For the text-containing cell, return its midpoint in [X, Y] coordinate format. 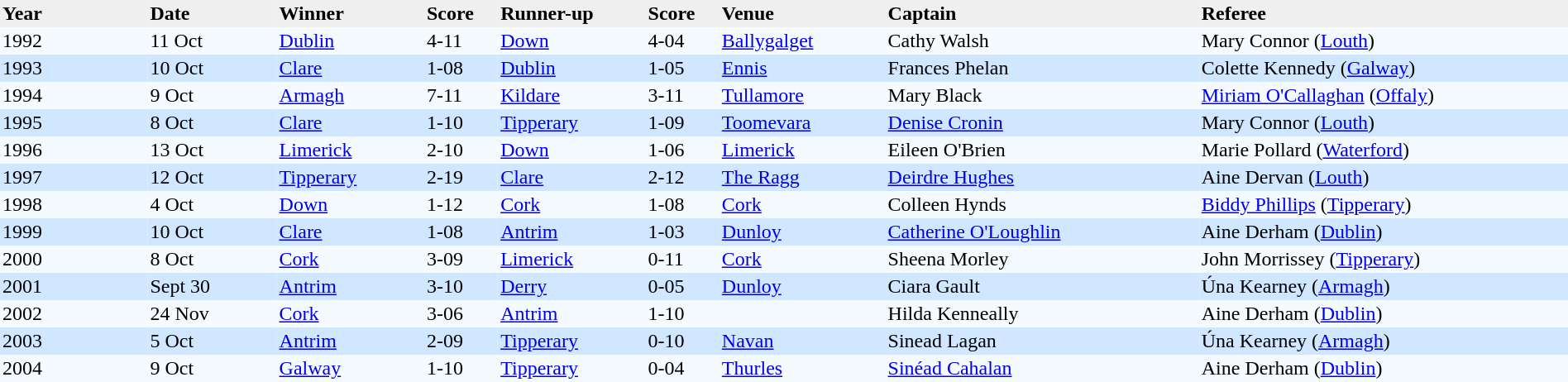
Colleen Hynds [1042, 205]
1-06 [683, 150]
1-09 [683, 122]
1-05 [683, 68]
2004 [74, 369]
Kildare [571, 96]
Derry [571, 286]
Catherine O'Loughlin [1042, 232]
1995 [74, 122]
0-11 [683, 260]
Galway [351, 369]
Cathy Walsh [1042, 41]
Sheena Morley [1042, 260]
Mary Black [1042, 96]
2003 [74, 341]
Denise Cronin [1042, 122]
Sinead Lagan [1042, 341]
Ennis [802, 68]
Year [74, 13]
Toomevara [802, 122]
1998 [74, 205]
2000 [74, 260]
Winner [351, 13]
Navan [802, 341]
Thurles [802, 369]
12 Oct [212, 177]
0-10 [683, 341]
1-12 [461, 205]
2-09 [461, 341]
Aine Dervan (Louth) [1384, 177]
Deirdre Hughes [1042, 177]
0-05 [683, 286]
Sept 30 [212, 286]
Tullamore [802, 96]
3-06 [461, 314]
24 Nov [212, 314]
1994 [74, 96]
4-04 [683, 41]
Marie Pollard (Waterford) [1384, 150]
3-11 [683, 96]
1996 [74, 150]
The Ragg [802, 177]
0-04 [683, 369]
Ciara Gault [1042, 286]
Biddy Phillips (Tipperary) [1384, 205]
Venue [802, 13]
1997 [74, 177]
Runner-up [571, 13]
13 Oct [212, 150]
Hilda Kenneally [1042, 314]
11 Oct [212, 41]
3-10 [461, 286]
Sinéad Cahalan [1042, 369]
5 Oct [212, 341]
7-11 [461, 96]
4-11 [461, 41]
Armagh [351, 96]
Ballygalget [802, 41]
Frances Phelan [1042, 68]
1992 [74, 41]
1993 [74, 68]
2-12 [683, 177]
Referee [1384, 13]
3-09 [461, 260]
2002 [74, 314]
1-03 [683, 232]
2-10 [461, 150]
John Morrissey (Tipperary) [1384, 260]
2001 [74, 286]
Captain [1042, 13]
Eileen O'Brien [1042, 150]
1999 [74, 232]
Date [212, 13]
2-19 [461, 177]
4 Oct [212, 205]
Colette Kennedy (Galway) [1384, 68]
Miriam O'Callaghan (Offaly) [1384, 96]
